Identify which cell holds the provided text, then report its [x, y] central coordinate. 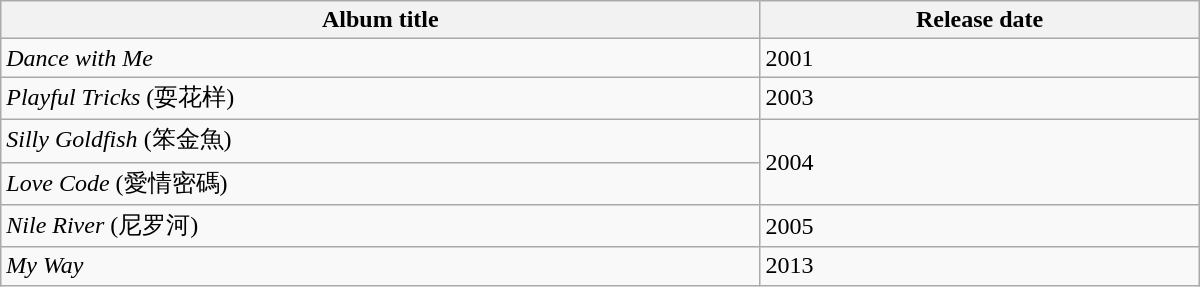
2004 [980, 162]
Silly Goldfish (笨金魚) [380, 140]
Album title [380, 20]
2005 [980, 226]
2001 [980, 58]
2003 [980, 98]
Release date [980, 20]
Dance with Me [380, 58]
Playful Tricks (耍花样) [380, 98]
2013 [980, 266]
My Way [380, 266]
Nile River (尼罗河) [380, 226]
Love Code (愛情密碼) [380, 184]
